Find where the given text appears and provide that cell's center as (X, Y) coordinate. 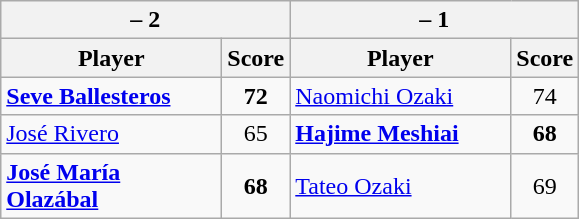
– 1 (434, 20)
69 (545, 186)
José Rivero (112, 134)
Hajime Meshiai (400, 134)
José María Olazábal (112, 186)
– 2 (146, 20)
65 (256, 134)
72 (256, 96)
Tateo Ozaki (400, 186)
Naomichi Ozaki (400, 96)
Seve Ballesteros (112, 96)
74 (545, 96)
